Output the [X, Y] coordinate of the center of the cell containing the given text.  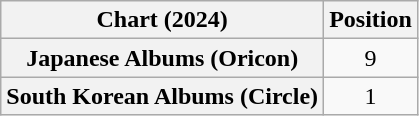
Position [371, 20]
9 [371, 58]
Japanese Albums (Oricon) [162, 58]
South Korean Albums (Circle) [162, 96]
Chart (2024) [162, 20]
1 [371, 96]
